Output the (X, Y) coordinate of the center of the cell containing the given text.  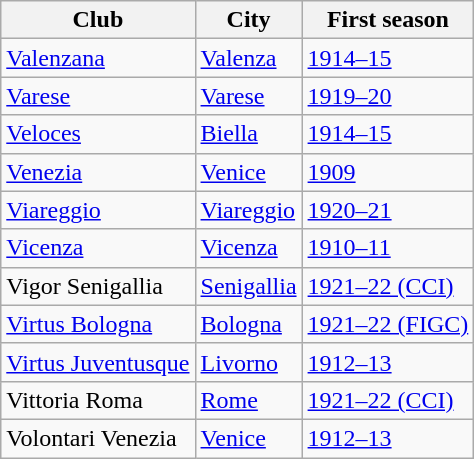
Volontari Venezia (98, 438)
Vittoria Roma (98, 400)
Valenza (248, 58)
Venezia (98, 172)
First season (388, 20)
Veloces (98, 134)
Club (98, 20)
Virtus Juventusque (98, 362)
1910–11 (388, 248)
Valenzana (98, 58)
Biella (248, 134)
Senigallia (248, 286)
Rome (248, 400)
Vigor Senigallia (98, 286)
Bologna (248, 324)
1909 (388, 172)
Virtus Bologna (98, 324)
1920–21 (388, 210)
1921–22 (FIGC) (388, 324)
1919–20 (388, 96)
Livorno (248, 362)
City (248, 20)
